Search for the cell housing the specified text and yield its [X, Y] center coordinate. 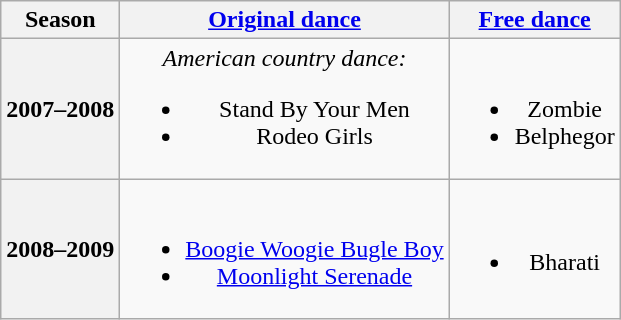
Original dance [284, 20]
Bharati [534, 249]
Free dance [534, 20]
Boogie Woogie Bugle BoyMoonlight Serenade [284, 249]
2007–2008 [60, 109]
Season [60, 20]
Zombie Belphegor [534, 109]
American country dance:Stand By Your Men Rodeo Girls [284, 109]
2008–2009 [60, 249]
